Provide the (x, y) coordinate of the cell's center where the given text is located.  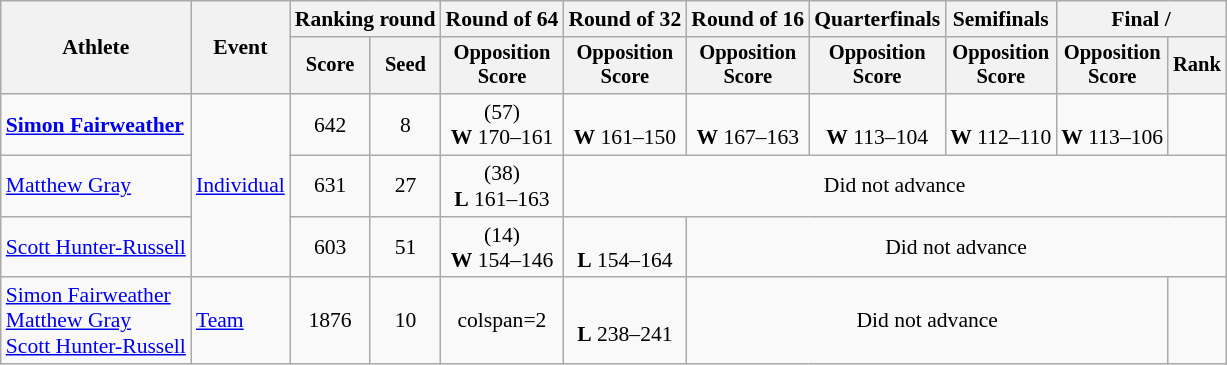
Team (240, 322)
L 154–164 (624, 248)
Final / (1140, 19)
L 238–241 (624, 322)
Event (240, 48)
Simon Fairweather (96, 124)
Seed (405, 66)
27 (405, 186)
Athlete (96, 48)
W 113–106 (1112, 124)
51 (405, 248)
Round of 32 (624, 19)
8 (405, 124)
W 167–163 (748, 124)
W 113–104 (877, 124)
Quarterfinals (877, 19)
W 112–110 (1000, 124)
603 (330, 248)
Round of 16 (748, 19)
Simon FairweatherMatthew GrayScott Hunter-Russell (96, 322)
Round of 64 (502, 19)
Matthew Gray (96, 186)
Individual (240, 186)
(14)W 154–146 (502, 248)
Ranking round (366, 19)
(38)L 161–163 (502, 186)
Scott Hunter-Russell (96, 248)
1876 (330, 322)
10 (405, 322)
642 (330, 124)
Rank (1197, 66)
W 161–150 (624, 124)
Semifinals (1000, 19)
(57)W 170–161 (502, 124)
colspan=2 (502, 322)
631 (330, 186)
Score (330, 66)
